Detect which cell encompasses the target text, then output its (X, Y) center coordinate. 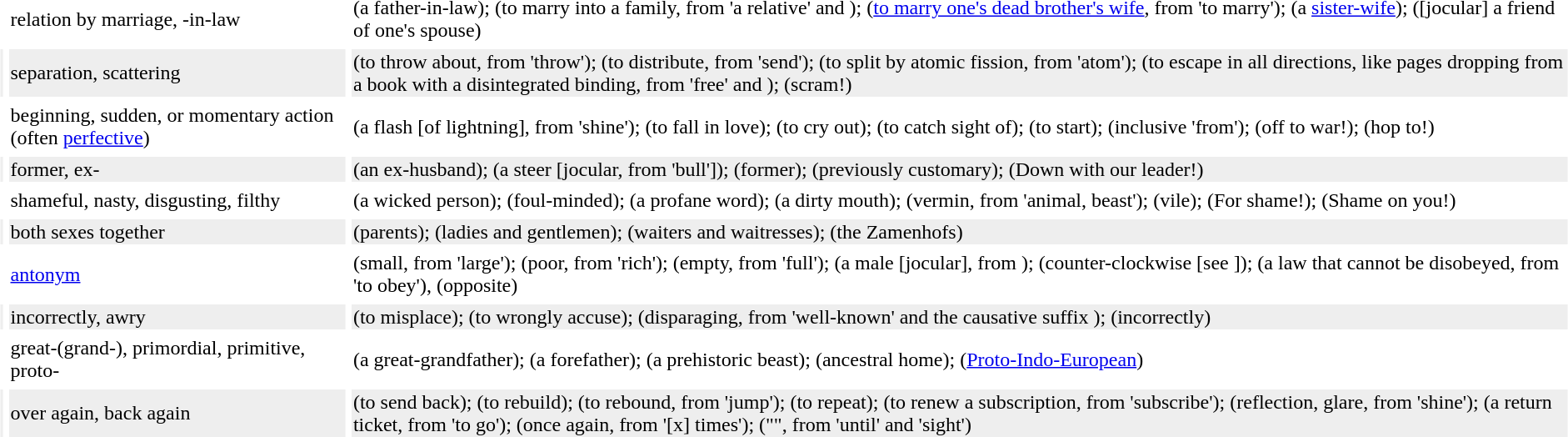
both sexes together (177, 232)
(a great-grandfather); (a forefather); (a prehistoric beast); (ancestral home); (Proto-Indo-European) (960, 359)
antonym (177, 274)
incorrectly, awry (177, 317)
former, ex- (177, 169)
shameful, nasty, disgusting, filthy (177, 201)
over again, back again (177, 414)
(to misplace); (to wrongly accuse); (disparaging, from 'well-known' and the causative suffix ); (incorrectly) (960, 317)
(a wicked person); (foul-minded); (a profane word); (a dirty mouth); (vermin, from 'animal, beast'); (vile); (For shame!); (Shame on you!) (960, 201)
(parents); (ladies and gentlemen); (waiters and waitresses); (the Zamenhofs) (960, 232)
beginning, sudden, or momentary action (often perfective) (177, 127)
great-(grand-), primordial, primitive, proto- (177, 359)
(an ex-husband); (a steer [jocular, from 'bull']); (former); (previously customary); (Down with our leader!) (960, 169)
separation, scattering (177, 73)
